Capture the cell that displays the provided text and extract its (X, Y) central coordinate. 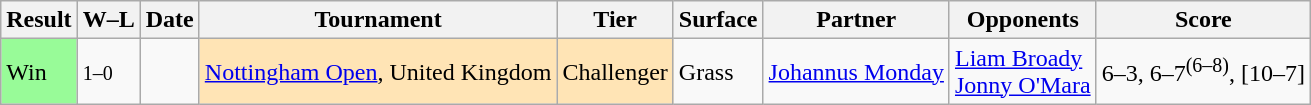
Date (170, 20)
Surface (718, 20)
Johannus Monday (856, 72)
Partner (856, 20)
Score (1203, 20)
6–3, 6–7(6–8), [10–7] (1203, 72)
Result (39, 20)
Nottingham Open, United Kingdom (378, 72)
W–L (108, 20)
Opponents (1022, 20)
Grass (718, 72)
Tournament (378, 20)
Tier (615, 20)
Challenger (615, 72)
1–0 (108, 72)
Win (39, 72)
Liam Broady Jonny O'Mara (1022, 72)
